For the text-containing cell, return its midpoint in (x, y) coordinate format. 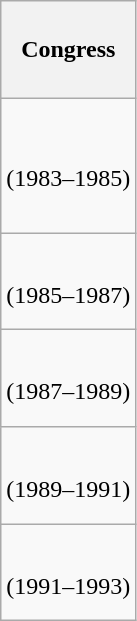
(1985–1987) (68, 282)
(1987–1989) (68, 378)
(1983–1985) (68, 166)
(1989–1991) (68, 476)
(1991–1993) (68, 572)
Congress (68, 50)
